From the cell containing the given text, extract its center point as [X, Y] coordinate. 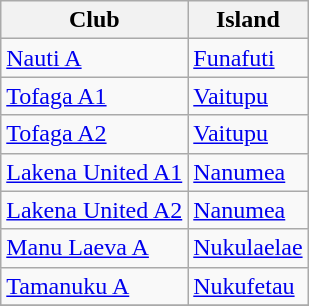
Tamanuku A [94, 286]
Nauti A [94, 58]
Lakena United A2 [94, 210]
Island [248, 20]
Nukufetau [248, 286]
Tofaga A1 [94, 96]
Nukulaelae [248, 248]
Funafuti [248, 58]
Club [94, 20]
Tofaga A2 [94, 134]
Manu Laeva A [94, 248]
Lakena United A1 [94, 172]
